For the text-containing cell, return its midpoint in (x, y) coordinate format. 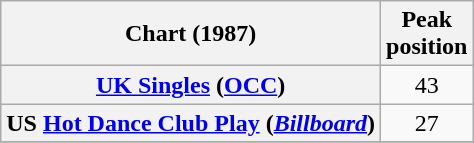
US Hot Dance Club Play (Billboard) (191, 123)
UK Singles (OCC) (191, 85)
43 (427, 85)
Peakposition (427, 34)
27 (427, 123)
Chart (1987) (191, 34)
